Search for the cell housing the specified text and yield its [X, Y] center coordinate. 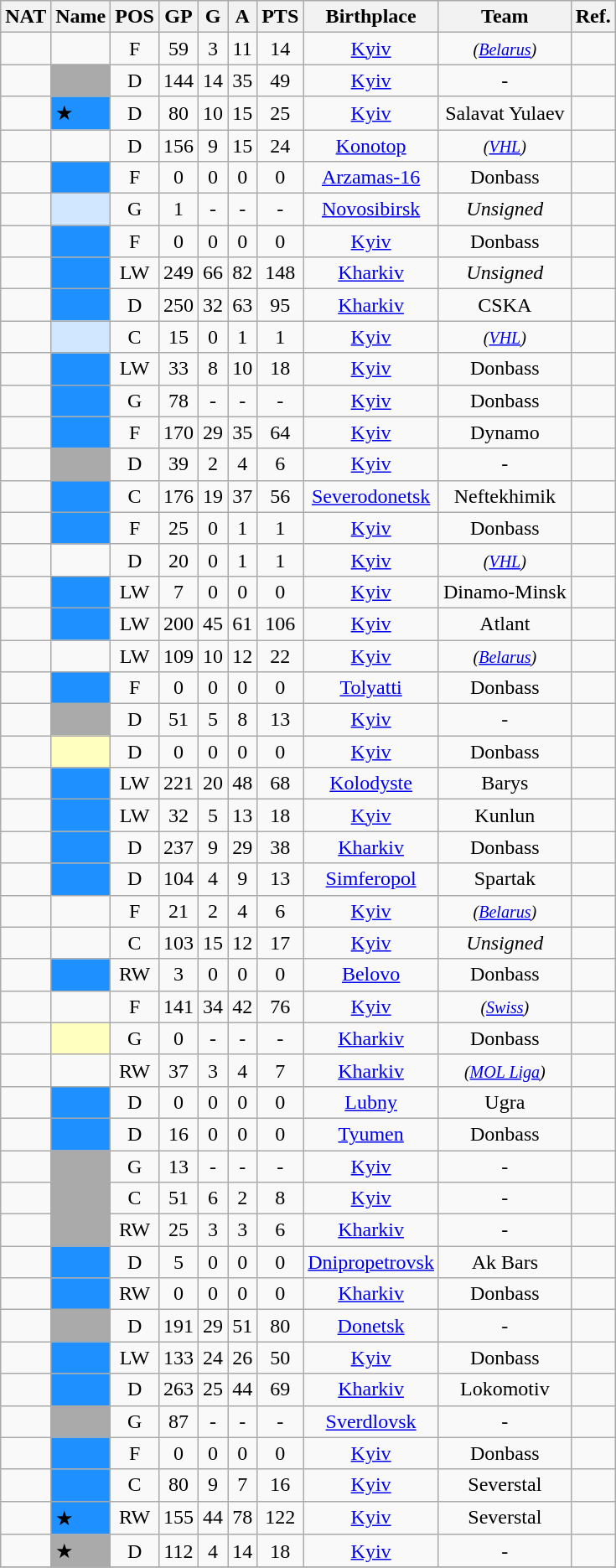
176 [178, 496]
33 [178, 369]
106 [280, 624]
69 [280, 1389]
250 [178, 305]
Spartak [505, 879]
Arzamas-16 [371, 178]
148 [280, 273]
38 [280, 847]
48 [243, 784]
Barys [505, 784]
Kolodyste [371, 784]
(MOL Liga) [505, 1070]
170 [178, 432]
Severodonetsk [371, 496]
76 [280, 1007]
PTS [280, 17]
61 [243, 624]
26 [243, 1358]
103 [178, 943]
17 [280, 943]
133 [178, 1358]
Birthplace [371, 17]
Belovo [371, 975]
34 [213, 1007]
Team [505, 17]
191 [178, 1326]
Novosibirsk [371, 210]
POS [135, 17]
144 [178, 80]
42 [243, 1007]
122 [280, 1518]
95 [280, 305]
156 [178, 145]
CSKA [505, 305]
Atlant [505, 624]
11 [243, 49]
Ref. [593, 17]
141 [178, 1007]
(Swiss) [505, 1007]
104 [178, 879]
Name [80, 17]
Lokomotiv [505, 1389]
21 [178, 911]
49 [280, 80]
59 [178, 49]
Salavat Yulaev [505, 113]
19 [213, 496]
GP [178, 17]
50 [280, 1358]
68 [280, 784]
45 [213, 624]
155 [178, 1518]
87 [178, 1421]
221 [178, 784]
Dynamo [505, 432]
Dinamo-Minsk [505, 592]
A [243, 17]
64 [280, 432]
Neftekhimik [505, 496]
Kunlun [505, 815]
56 [280, 496]
NAT [26, 17]
Ak Bars [505, 1262]
39 [178, 464]
200 [178, 624]
66 [213, 273]
263 [178, 1389]
Ugra [505, 1102]
Dnipropetrovsk [371, 1262]
237 [178, 847]
Sverdlovsk [371, 1421]
Tolyatti [371, 688]
249 [178, 273]
Tyumen [371, 1134]
22 [280, 656]
112 [178, 1551]
Lubny [371, 1102]
Simferopol [371, 879]
109 [178, 656]
Konotop [371, 145]
82 [243, 273]
Donetsk [371, 1326]
63 [243, 305]
